Identify which cell holds the provided text, then report its (x, y) central coordinate. 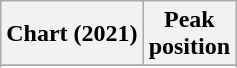
Peakposition (189, 34)
Chart (2021) (72, 34)
